Output the (X, Y) coordinate of the center of the cell containing the given text.  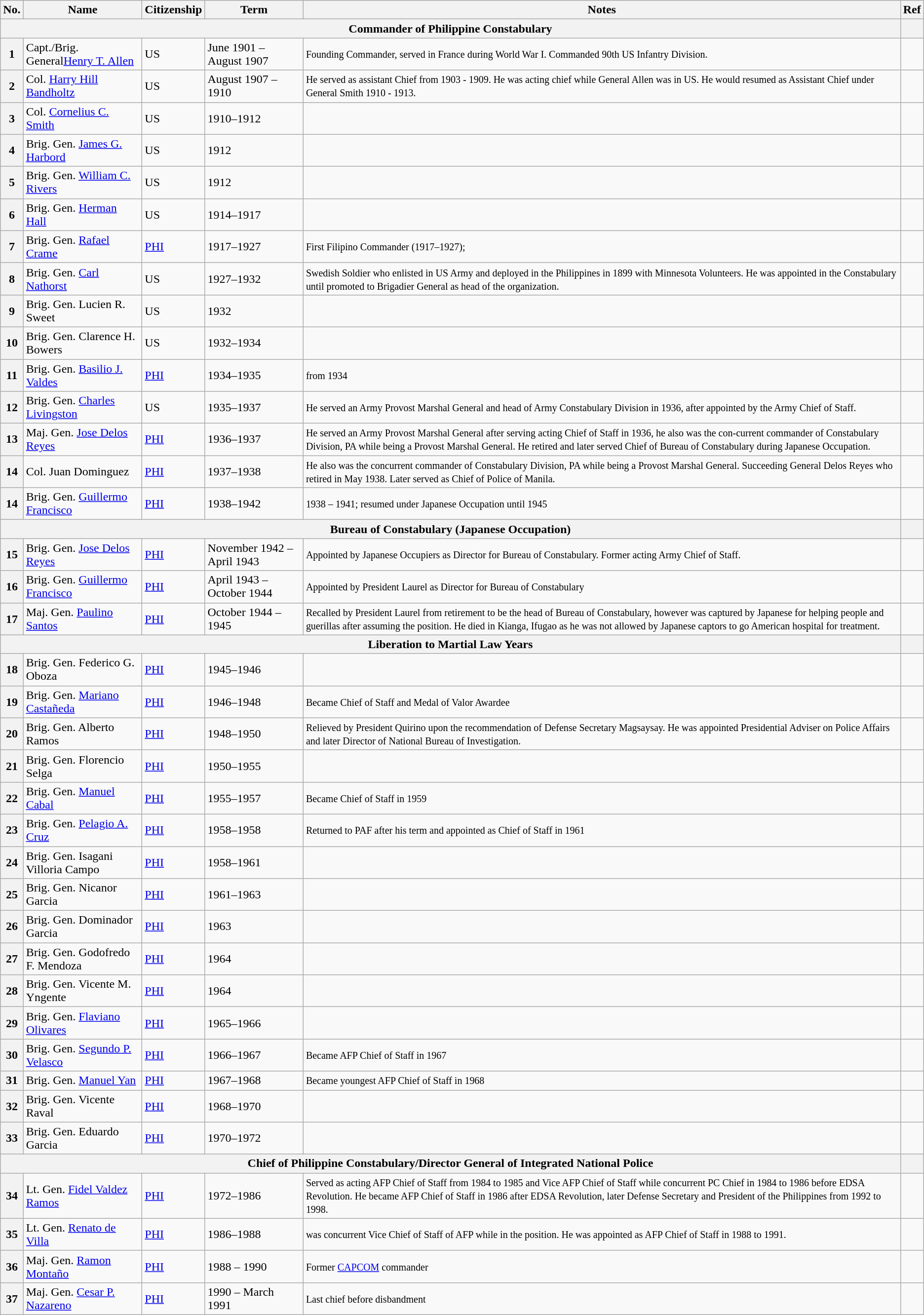
Ref (912, 10)
Term (254, 10)
Brig. Gen. William C. Rivers (83, 183)
Last chief before disbandment (602, 1298)
1972–1986 (254, 1196)
Became Chief of Staff in 1959 (602, 798)
1938–1942 (254, 503)
1968–1970 (254, 1106)
1961–1963 (254, 894)
First Filipino Commander (1917–1927); (602, 247)
1958–1961 (254, 862)
October 1944 – 1945 (254, 619)
Col. Harry Hill Bandholtz (83, 86)
1935–1937 (254, 408)
Brig. Gen. Basilio J. Valdes (83, 375)
Brig. Gen. Dominador Garcia (83, 927)
29 (12, 1023)
June 1901 – August 1907 (254, 54)
1934–1935 (254, 375)
10 (12, 343)
Lt. Gen. Renato de Villa (83, 1234)
22 (12, 798)
Brig. Gen. Vicente M. Yngente (83, 991)
April 1943 – October 1944 (254, 586)
19 (12, 702)
Brig. Gen. Charles Livingston (83, 408)
Brig. Gen. Rafael Crame (83, 247)
August 1907 – 1910 (254, 86)
8 (12, 278)
Brig. Gen. Vicente Raval (83, 1106)
2 (12, 86)
1990 – March 1991 (254, 1298)
Former CAPCOM commander (602, 1267)
1910–1912 (254, 118)
from 1934 (602, 375)
1988 – 1990 (254, 1267)
Brig. Gen. Pelagio A. Cruz (83, 830)
9 (12, 311)
1950–1955 (254, 766)
Maj. Gen. Cesar P. Nazareno (83, 1298)
was concurrent Vice Chief of Staff of AFP while in the position. He was appointed as AFP Chief of Staff in 1988 to 1991. (602, 1234)
11 (12, 375)
Brig. Gen. Carl Nathorst (83, 278)
Brig. Gen. Clarence H. Bowers (83, 343)
23 (12, 830)
Notes (602, 10)
Brig. Gen. Mariano Castañeda (83, 702)
Lt. Gen. Fidel Valdez Ramos (83, 1196)
1936–1937 (254, 439)
Maj. Gen. Ramon Montaño (83, 1267)
He served an Army Provost Marshal General and head of Army Constabulary Division in 1936, after appointed by the Army Chief of Staff. (602, 408)
1917–1927 (254, 247)
1970–1972 (254, 1138)
Citizenship (174, 10)
No. (12, 10)
Brig. Gen. Herman Hall (83, 214)
Brig. Gen. Alberto Ramos (83, 734)
1932–1934 (254, 343)
1965–1966 (254, 1023)
1946–1948 (254, 702)
Col. Juan Dominguez (83, 472)
27 (12, 959)
Brig. Gen. James G. Harbord (83, 150)
1938 – 1941; resumed under Japanese Occupation until 1945 (602, 503)
12 (12, 408)
Brig. Gen. Jose Delos Reyes (83, 555)
Bureau of Constabulary (Japanese Occupation) (450, 529)
Became youngest AFP Chief of Staff in 1968 (602, 1081)
Brig. Gen. Manuel Cabal (83, 798)
Brig. Gen. Manuel Yan (83, 1081)
Appointed by President Laurel as Director for Bureau of Constabulary (602, 586)
30 (12, 1055)
Name (83, 10)
November 1942 – April 1943 (254, 555)
6 (12, 214)
20 (12, 734)
24 (12, 862)
Became AFP Chief of Staff in 1967 (602, 1055)
Brig. Gen. Nicanor Garcia (83, 894)
35 (12, 1234)
16 (12, 586)
1966–1967 (254, 1055)
26 (12, 927)
18 (12, 669)
1955–1957 (254, 798)
1937–1938 (254, 472)
Commander of Philippine Constabulary (450, 29)
Capt./Brig. GeneralHenry T. Allen (83, 54)
Maj. Gen. Jose Delos Reyes (83, 439)
Brig. Gen. Florencio Selga (83, 766)
Appointed by Japanese Occupiers as Director for Bureau of Constabulary. Former acting Army Chief of Staff. (602, 555)
1914–1917 (254, 214)
Maj. Gen. Paulino Santos (83, 619)
21 (12, 766)
Became Chief of Staff and Medal of Valor Awardee (602, 702)
1958–1958 (254, 830)
28 (12, 991)
Founding Commander, served in France during World War I. Commanded 90th US Infantry Division. (602, 54)
1 (12, 54)
Brig. Gen. Godofredo F. Mendoza (83, 959)
Chief of Philippine Constabulary/Director General of Integrated National Police (450, 1163)
5 (12, 183)
Brig. Gen. Segundo P. Velasco (83, 1055)
36 (12, 1267)
Brig. Gen. Federico G. Oboza (83, 669)
13 (12, 439)
17 (12, 619)
25 (12, 894)
Brig. Gen. Flaviano Olivares (83, 1023)
34 (12, 1196)
Liberation to Martial Law Years (450, 644)
1986–1988 (254, 1234)
4 (12, 150)
1932 (254, 311)
Brig. Gen. Isagani Villoria Campo (83, 862)
Returned to PAF after his term and appointed as Chief of Staff in 1961 (602, 830)
32 (12, 1106)
1963 (254, 927)
31 (12, 1081)
1945–1946 (254, 669)
7 (12, 247)
Col. Cornelius C. Smith (83, 118)
1948–1950 (254, 734)
1927–1932 (254, 278)
1967–1968 (254, 1081)
15 (12, 555)
Brig. Gen. Eduardo Garcia (83, 1138)
33 (12, 1138)
3 (12, 118)
37 (12, 1298)
Brig. Gen. Lucien R. Sweet (83, 311)
